Provide the (X, Y) coordinate of the cell's center where the given text is located.  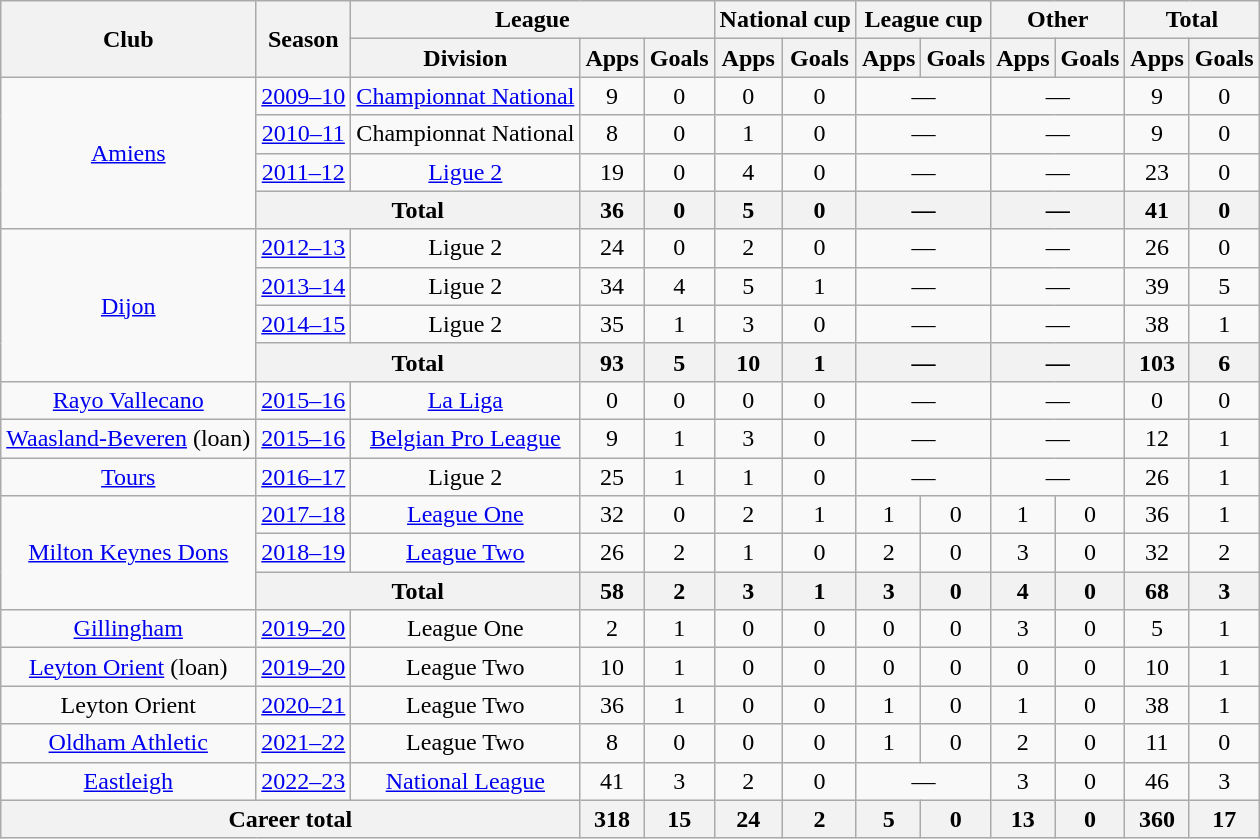
Oldham Athletic (128, 743)
35 (612, 324)
2012–13 (304, 248)
Leyton Orient (128, 705)
Waasland-Beveren (loan) (128, 438)
National cup (785, 20)
46 (1157, 781)
Milton Keynes Dons (128, 553)
2011–12 (304, 172)
Other (1058, 20)
League (532, 20)
15 (679, 819)
19 (612, 172)
National League (466, 781)
13 (1023, 819)
Division (466, 58)
2022–23 (304, 781)
17 (1224, 819)
Dijon (128, 305)
2014–15 (304, 324)
League cup (923, 20)
Rayo Vallecano (128, 400)
23 (1157, 172)
39 (1157, 286)
Gillingham (128, 629)
Club (128, 39)
La Liga (466, 400)
93 (612, 362)
11 (1157, 743)
2021–22 (304, 743)
Amiens (128, 153)
2020–21 (304, 705)
2017–18 (304, 515)
12 (1157, 438)
68 (1157, 591)
25 (612, 477)
2009–10 (304, 96)
Career total (290, 819)
318 (612, 819)
Eastleigh (128, 781)
6 (1224, 362)
2013–14 (304, 286)
2010–11 (304, 134)
Tours (128, 477)
Leyton Orient (loan) (128, 667)
58 (612, 591)
2016–17 (304, 477)
103 (1157, 362)
2018–19 (304, 553)
34 (612, 286)
Season (304, 39)
360 (1157, 819)
Belgian Pro League (466, 438)
